Output the [X, Y] coordinate of the center of the cell containing the given text.  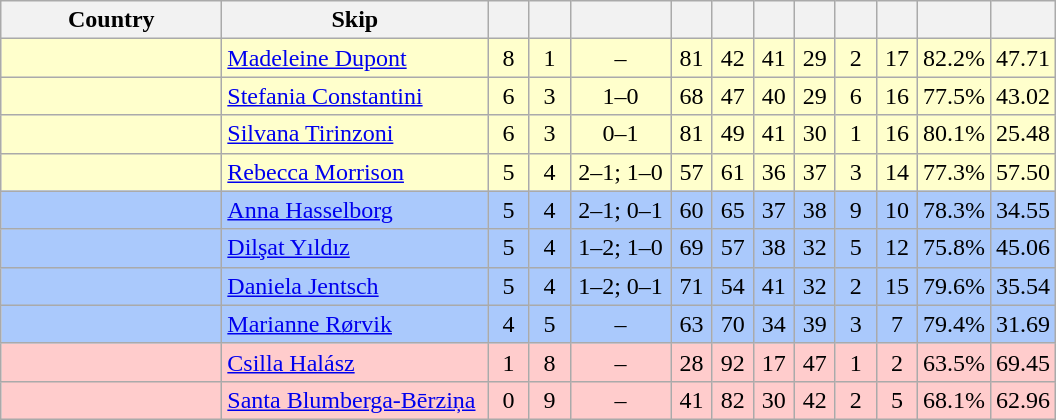
68.1% [954, 400]
14 [896, 172]
15 [896, 286]
Madeleine Dupont [355, 58]
0–1 [620, 134]
77.3% [954, 172]
49 [732, 134]
62.96 [1022, 400]
34.55 [1022, 210]
Stefania Constantini [355, 96]
34 [774, 324]
31.69 [1022, 324]
75.8% [954, 248]
7 [896, 324]
36 [774, 172]
80.1% [954, 134]
1–2; 0–1 [620, 286]
Dilşat Yıldız [355, 248]
Marianne Rørvik [355, 324]
12 [896, 248]
28 [692, 362]
68 [692, 96]
54 [732, 286]
Silvana Tirinzoni [355, 134]
2–1; 0–1 [620, 210]
60 [692, 210]
79.6% [954, 286]
45.06 [1022, 248]
47.71 [1022, 58]
63.5% [954, 362]
92 [732, 362]
2–1; 1–0 [620, 172]
71 [692, 286]
69.45 [1022, 362]
69 [692, 248]
1–0 [620, 96]
82 [732, 400]
Skip [355, 20]
70 [732, 324]
Anna Hasselborg [355, 210]
Csilla Halász [355, 362]
Rebecca Morrison [355, 172]
Country [112, 20]
Daniela Jentsch [355, 286]
57.50 [1022, 172]
65 [732, 210]
39 [814, 324]
43.02 [1022, 96]
40 [774, 96]
35.54 [1022, 286]
61 [732, 172]
79.4% [954, 324]
25.48 [1022, 134]
82.2% [954, 58]
63 [692, 324]
78.3% [954, 210]
0 [508, 400]
Santa Blumberga-Bērziņa [355, 400]
10 [896, 210]
1–2; 1–0 [620, 248]
77.5% [954, 96]
